Identify which cell holds the provided text, then report its (x, y) central coordinate. 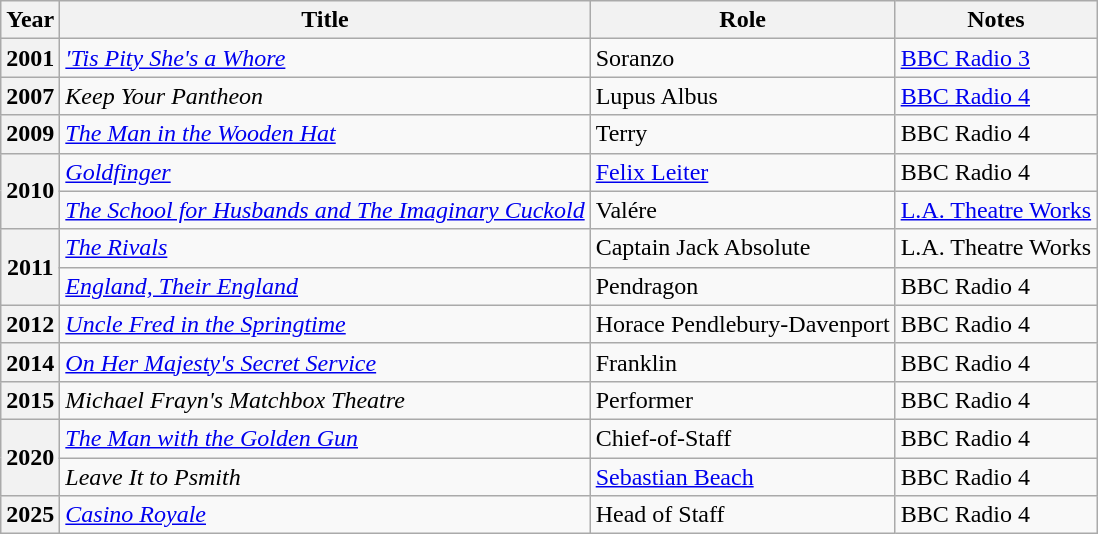
Lupus Albus (742, 96)
Uncle Fred in the Springtime (325, 324)
The Man with the Golden Gun (325, 438)
Felix Leiter (742, 172)
2010 (30, 191)
Goldfinger (325, 172)
2009 (30, 134)
Notes (996, 20)
Terry (742, 134)
Valére (742, 210)
2001 (30, 58)
Horace Pendlebury-Davenport (742, 324)
The School for Husbands and The Imaginary Cuckold (325, 210)
Pendragon (742, 286)
The Rivals (325, 248)
England, Their England (325, 286)
Title (325, 20)
2015 (30, 400)
Leave It to Psmith (325, 477)
Franklin (742, 362)
2012 (30, 324)
Michael Frayn's Matchbox Theatre (325, 400)
'Tis Pity She's a Whore (325, 58)
Chief-of-Staff (742, 438)
Sebastian Beach (742, 477)
2025 (30, 515)
2020 (30, 457)
Head of Staff (742, 515)
2011 (30, 267)
On Her Majesty's Secret Service (325, 362)
2014 (30, 362)
Role (742, 20)
Soranzo (742, 58)
Keep Your Pantheon (325, 96)
Captain Jack Absolute (742, 248)
The Man in the Wooden Hat (325, 134)
Casino Royale (325, 515)
Year (30, 20)
Performer (742, 400)
2007 (30, 96)
BBC Radio 3 (996, 58)
